Return the (x, y) coordinate for the center point of the cell that contains the specified text.  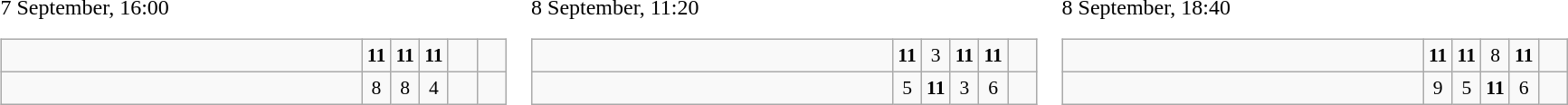
9 (1438, 88)
4 (434, 88)
